Scan for the cell matching the given text and deliver its [X, Y] coordinate at center. 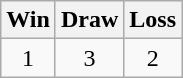
Win [28, 20]
1 [28, 58]
2 [153, 58]
3 [89, 58]
Draw [89, 20]
Loss [153, 20]
